For the text-containing cell, return its midpoint in [X, Y] coordinate format. 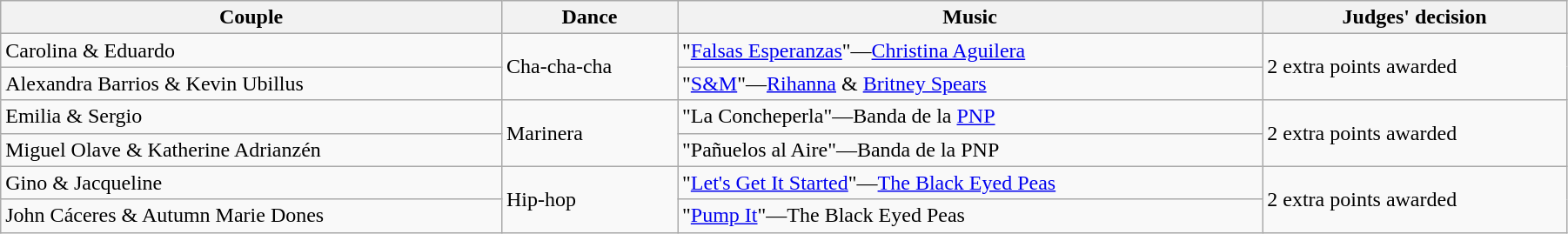
"La Concheperla"—Banda de la PNP [969, 117]
"Pump It"—The Black Eyed Peas [969, 216]
John Cáceres & Autumn Marie Dones [251, 216]
Gino & Jacqueline [251, 183]
Dance [589, 17]
"Pañuelos al Aire"—Banda de la PNP [969, 150]
Carolina & Eduardo [251, 50]
"Falsas Esperanzas"—Christina Aguilera [969, 50]
Music [969, 17]
Cha-cha-cha [589, 67]
"S&M"—Rihanna & Britney Spears [969, 84]
Judges' decision [1415, 17]
Emilia & Sergio [251, 117]
Couple [251, 17]
Miguel Olave & Katherine Adrianzén [251, 150]
"Let's Get It Started"—The Black Eyed Peas [969, 183]
Alexandra Barrios & Kevin Ubillus [251, 84]
Marinera [589, 133]
Hip-hop [589, 199]
